Scan for the cell matching the given text and deliver its (X, Y) coordinate at center. 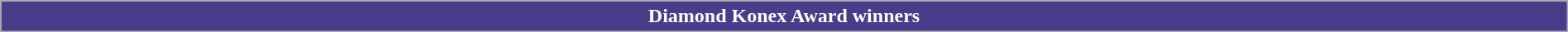
Diamond Konex Award winners (784, 16)
